Search for the cell housing the specified text and yield its [X, Y] center coordinate. 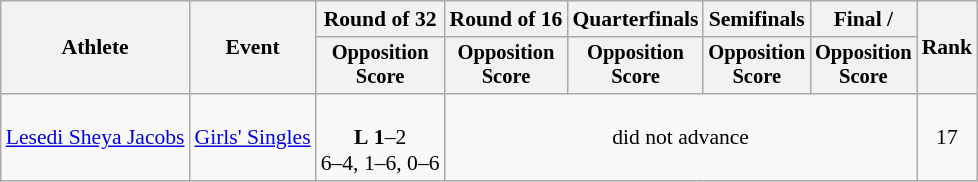
did not advance [681, 138]
Lesedi Sheya Jacobs [96, 138]
Event [253, 48]
Girls' Singles [253, 138]
Final / [864, 19]
L 1–2 6–4, 1–6, 0–6 [380, 138]
Rank [948, 48]
Round of 16 [506, 19]
Quarterfinals [635, 19]
Athlete [96, 48]
Round of 32 [380, 19]
17 [948, 138]
Semifinals [756, 19]
